Return the (x, y) coordinate for the center point of the cell that contains the specified text.  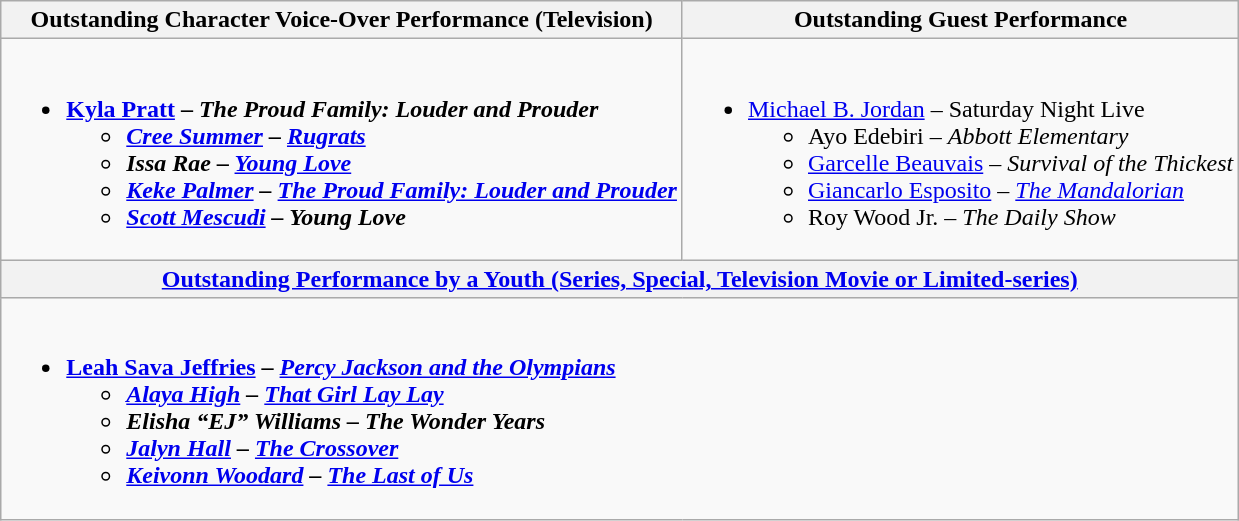
Outstanding Character Voice-Over Performance (Television) (342, 20)
Outstanding Performance by a Youth (Series, Special, Television Movie or Limited-series) (620, 279)
Outstanding Guest Performance (960, 20)
